Scan for the cell matching the given text and deliver its [x, y] coordinate at center. 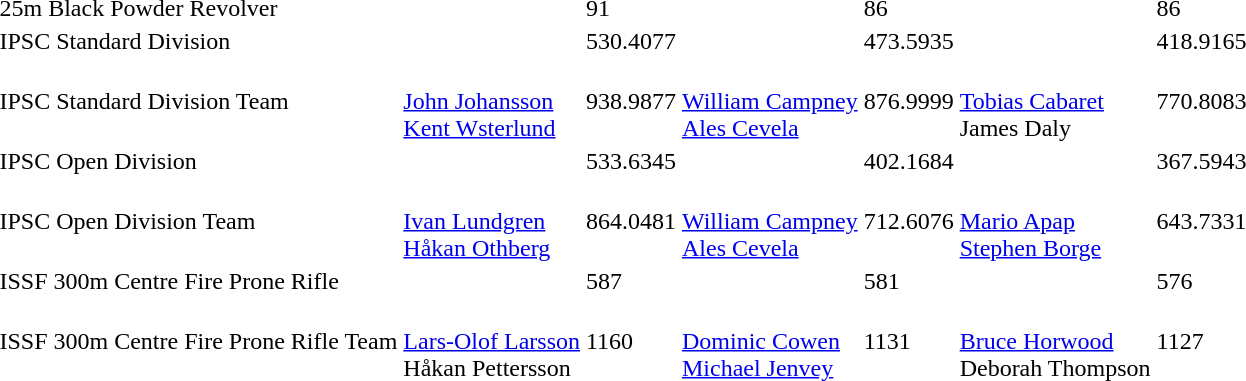
712.6076 [908, 221]
530.4077 [630, 41]
Mario ApapStephen Borge [1055, 221]
473.5935 [908, 41]
938.9877 [630, 101]
864.0481 [630, 221]
876.9999 [908, 101]
581 [908, 281]
533.6345 [630, 161]
John JohanssonKent Wsterlund [492, 101]
402.1684 [908, 161]
587 [630, 281]
Tobias CabaretJames Daly [1055, 101]
Ivan LundgrenHåkan Othberg [492, 221]
